Search for the cell housing the specified text and yield its (X, Y) center coordinate. 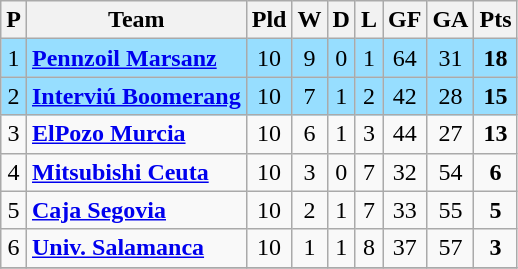
37 (404, 248)
54 (450, 172)
Pts (496, 20)
GA (450, 20)
Interviú Boomerang (136, 96)
18 (496, 58)
P (14, 20)
15 (496, 96)
57 (450, 248)
42 (404, 96)
64 (404, 58)
W (310, 20)
8 (368, 248)
4 (14, 172)
32 (404, 172)
GF (404, 20)
55 (450, 210)
31 (450, 58)
Pld (269, 20)
Pennzoil Marsanz (136, 58)
13 (496, 134)
D (341, 20)
ElPozo Murcia (136, 134)
Mitsubishi Ceuta (136, 172)
44 (404, 134)
L (368, 20)
9 (310, 58)
33 (404, 210)
Caja Segovia (136, 210)
Univ. Salamanca (136, 248)
28 (450, 96)
27 (450, 134)
Team (136, 20)
